Locate the cell with the specified text and output its [x, y] center coordinate. 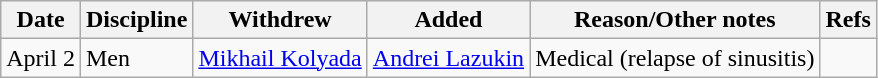
Date [41, 20]
Mikhail Kolyada [280, 58]
Medical (relapse of sinusitis) [675, 58]
Withdrew [280, 20]
Andrei Lazukin [448, 58]
Discipline [136, 20]
Men [136, 58]
Reason/Other notes [675, 20]
April 2 [41, 58]
Refs [848, 20]
Added [448, 20]
